From the cell containing the given text, extract its center point as (X, Y) coordinate. 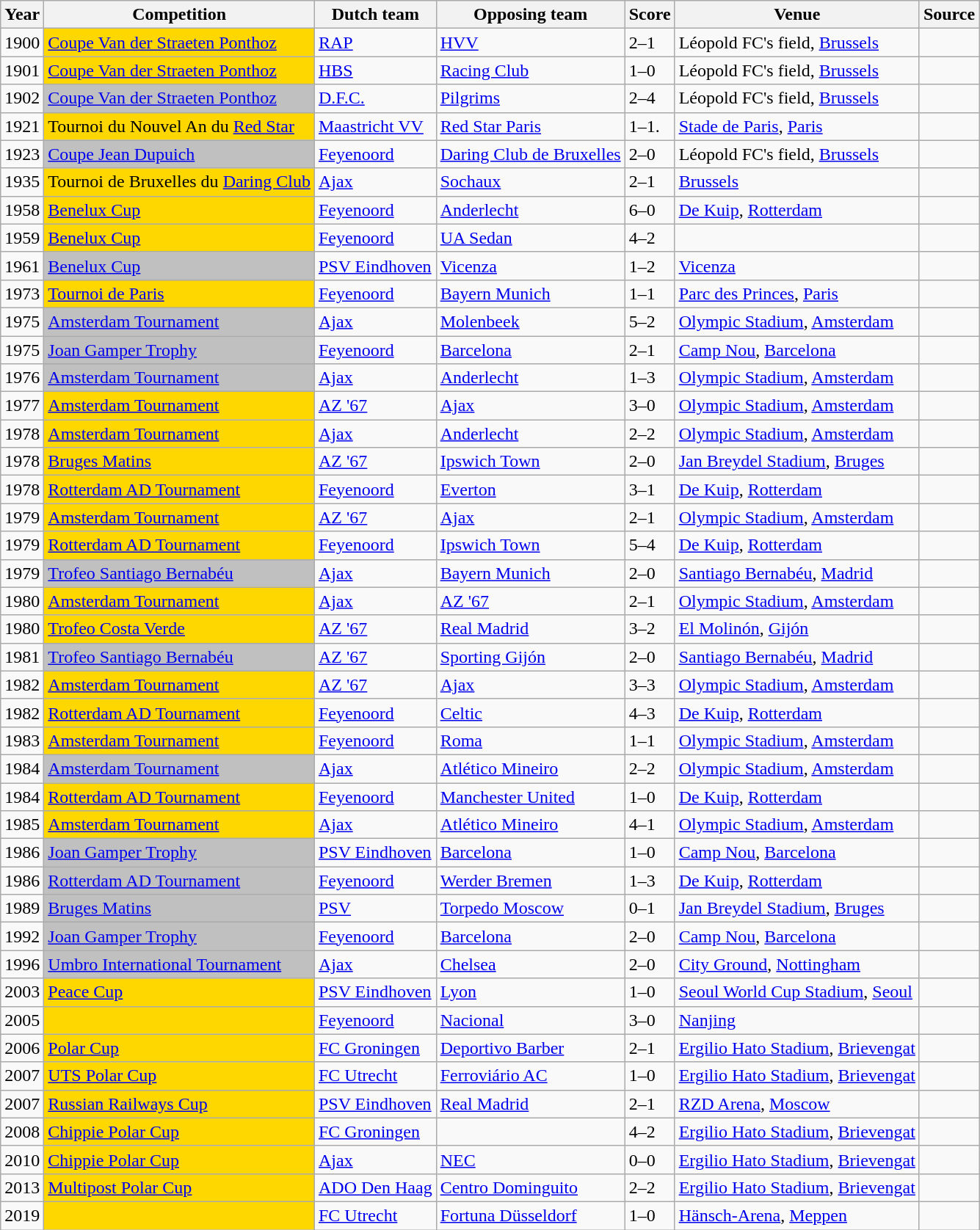
Everton (530, 490)
RAP (375, 43)
Fortuna Düsseldorf (530, 1215)
1961 (22, 266)
Racing Club (530, 70)
Red Star Paris (530, 126)
Deportivo Barber (530, 1048)
1996 (22, 964)
Russian Railways Cup (179, 1104)
1976 (22, 378)
Nacional (530, 1020)
Source (948, 15)
Hänsch-Arena, Meppen (797, 1215)
Umbro International Tournament (179, 964)
Ferroviário AC (530, 1076)
2008 (22, 1132)
Roma (530, 740)
ADO Den Haag (375, 1187)
Seoul World Cup Stadium, Seoul (797, 992)
Tournoi du Nouvel An du Red Star (179, 126)
D.F.C. (375, 98)
Dutch team (375, 15)
1992 (22, 936)
2005 (22, 1020)
UA Sedan (530, 238)
UTS Polar Cup (179, 1076)
1983 (22, 740)
2006 (22, 1048)
Score (650, 15)
3–2 (650, 629)
4–1 (650, 825)
1902 (22, 98)
3–3 (650, 685)
3–1 (650, 490)
5–2 (650, 321)
1923 (22, 154)
Tournoi de Paris (179, 294)
Coupe Jean Dupuich (179, 154)
Torpedo Moscow (530, 909)
Daring Club de Bruxelles (530, 154)
Stade de Paris, Paris (797, 126)
Competition (179, 15)
Centro Dominguito (530, 1187)
PSV (375, 909)
Nanjing (797, 1020)
Parc des Princes, Paris (797, 294)
Maastricht VV (375, 126)
RZD Arena, Moscow (797, 1104)
0–0 (650, 1160)
Werder Bremen (530, 881)
Venue (797, 15)
Tournoi de Bruxelles du Daring Club (179, 182)
NEC (530, 1160)
2003 (22, 992)
1981 (22, 657)
1–1. (650, 126)
Year (22, 15)
1989 (22, 909)
Peace Cup (179, 992)
1935 (22, 182)
HBS (375, 70)
City Ground, Nottingham (797, 964)
1901 (22, 70)
1959 (22, 238)
Brussels (797, 182)
Lyon (530, 992)
2019 (22, 1215)
4–3 (650, 713)
Opposing team (530, 15)
Multipost Polar Cup (179, 1187)
Celtic (530, 713)
0–1 (650, 909)
2013 (22, 1187)
1–2 (650, 266)
HVV (530, 43)
El Molinón, Gijón (797, 629)
Molenbeek (530, 321)
1977 (22, 406)
Chelsea (530, 964)
1958 (22, 210)
Sochaux (530, 182)
Trofeo Costa Verde (179, 629)
Sporting Gijón (530, 657)
1900 (22, 43)
5–4 (650, 545)
1985 (22, 825)
1973 (22, 294)
2010 (22, 1160)
Pilgrims (530, 98)
1921 (22, 126)
Polar Cup (179, 1048)
2–4 (650, 98)
6–0 (650, 210)
Manchester United (530, 796)
